Provide the [X, Y] coordinate of the cell's center where the given text is located.  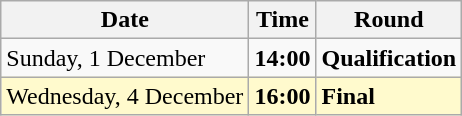
Round [389, 20]
Wednesday, 4 December [125, 96]
Final [389, 96]
Qualification [389, 58]
16:00 [282, 96]
Time [282, 20]
Sunday, 1 December [125, 58]
14:00 [282, 58]
Date [125, 20]
